Determine the [X, Y] coordinate at the center of the cell enclosing the given text.  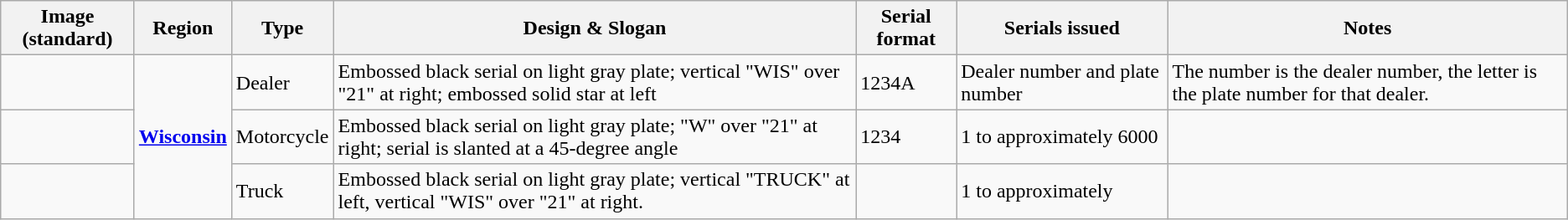
Serials issued [1062, 28]
Truck [282, 191]
Embossed black serial on light gray plate; vertical "WIS" over "21" at right; embossed solid star at left [595, 82]
1 to approximately [1062, 191]
Wisconsin [183, 137]
Serial format [906, 28]
Dealer number and plate number [1062, 82]
1234A [906, 82]
Dealer [282, 82]
1234 [906, 137]
Image (standard) [68, 28]
Type [282, 28]
Embossed black serial on light gray plate; "W" over "21" at right; serial is slanted at a 45-degree angle [595, 137]
Embossed black serial on light gray plate; vertical "TRUCK" at left, vertical "WIS" over "21" at right. [595, 191]
Region [183, 28]
Notes [1367, 28]
1 to approximately 6000 [1062, 137]
Motorcycle [282, 137]
The number is the dealer number, the letter is the plate number for that dealer. [1367, 82]
Design & Slogan [595, 28]
